Extract the [x, y] coordinate from the center of the cell holding the provided text.  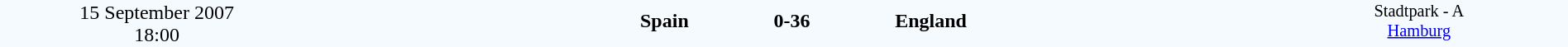
Stadtpark - A Hamburg [1419, 23]
England [1082, 21]
Spain [501, 21]
15 September 200718:00 [157, 23]
0-36 [791, 21]
